Identify which cell holds the provided text, then report its [x, y] central coordinate. 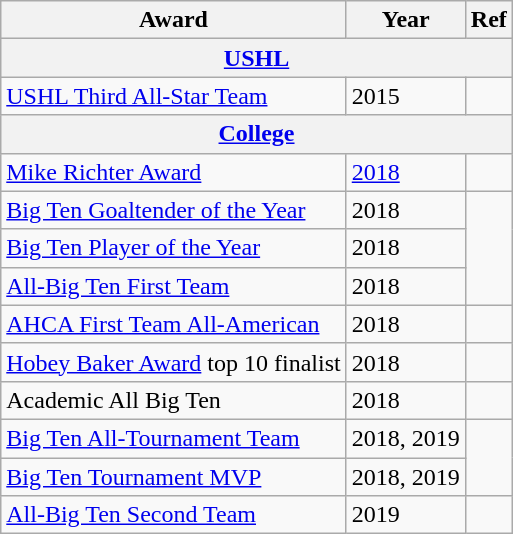
Ref [488, 20]
AHCA First Team All-American [174, 324]
2015 [406, 96]
USHL [257, 58]
All-Big Ten Second Team [174, 515]
Big Ten All-Tournament Team [174, 438]
Year [406, 20]
USHL Third All-Star Team [174, 96]
Award [174, 20]
College [257, 134]
Big Ten Goaltender of the Year [174, 210]
Academic All Big Ten [174, 400]
All-Big Ten First Team [174, 286]
2019 [406, 515]
Big Ten Player of the Year [174, 248]
Big Ten Tournament MVP [174, 477]
Mike Richter Award [174, 172]
Hobey Baker Award top 10 finalist [174, 362]
